Output the [x, y] coordinate of the center of the cell containing the given text.  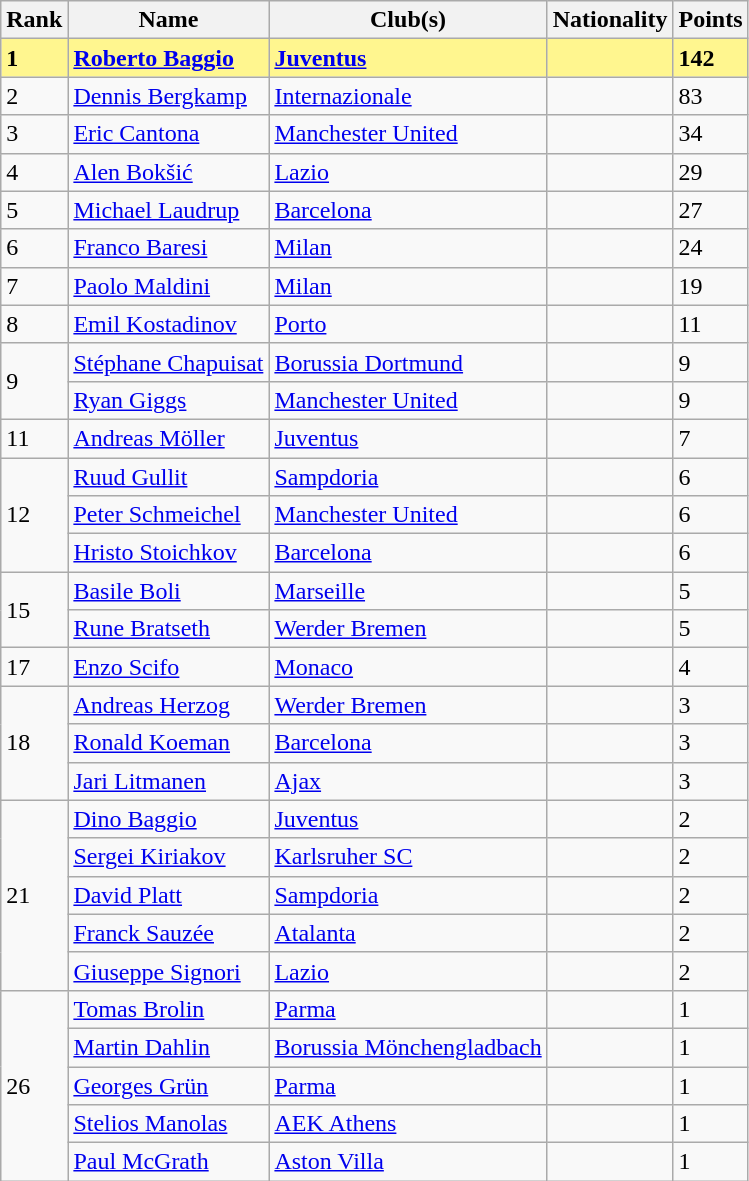
Marseille [408, 591]
8 [34, 324]
Andreas Möller [168, 438]
Borussia Mönchengladbach [408, 1047]
24 [710, 248]
26 [34, 1085]
Monaco [408, 667]
Aston Villa [408, 1162]
Ruud Gullit [168, 477]
Karlsruher SC [408, 857]
142 [710, 58]
12 [34, 515]
Club(s) [408, 20]
Emil Kostadinov [168, 324]
18 [34, 743]
29 [710, 172]
Enzo Scifo [168, 667]
Name [168, 20]
19 [710, 286]
Eric Cantona [168, 134]
Porto [408, 324]
Paul McGrath [168, 1162]
Nationality [610, 20]
Sergei Kiriakov [168, 857]
Martin Dahlin [168, 1047]
Tomas Brolin [168, 1009]
Giuseppe Signori [168, 971]
Rank [34, 20]
Points [710, 20]
Peter Schmeichel [168, 515]
Ronald Koeman [168, 743]
Michael Laudrup [168, 210]
Basile Boli [168, 591]
21 [34, 895]
Internazionale [408, 96]
15 [34, 610]
Atalanta [408, 933]
Jari Litmanen [168, 781]
Rune Bratseth [168, 629]
Hristo Stoichkov [168, 553]
Stéphane Chapuisat [168, 362]
Alen Bokšić [168, 172]
Franck Sauzée [168, 933]
Stelios Manolas [168, 1124]
Borussia Dortmund [408, 362]
AEK Athens [408, 1124]
Paolo Maldini [168, 286]
Roberto Baggio [168, 58]
34 [710, 134]
17 [34, 667]
83 [710, 96]
Georges Grün [168, 1085]
David Platt [168, 895]
Ryan Giggs [168, 400]
Dino Baggio [168, 819]
Dennis Bergkamp [168, 96]
Ajax [408, 781]
27 [710, 210]
Franco Baresi [168, 248]
Andreas Herzog [168, 705]
